Detect which cell encompasses the target text, then output its [x, y] center coordinate. 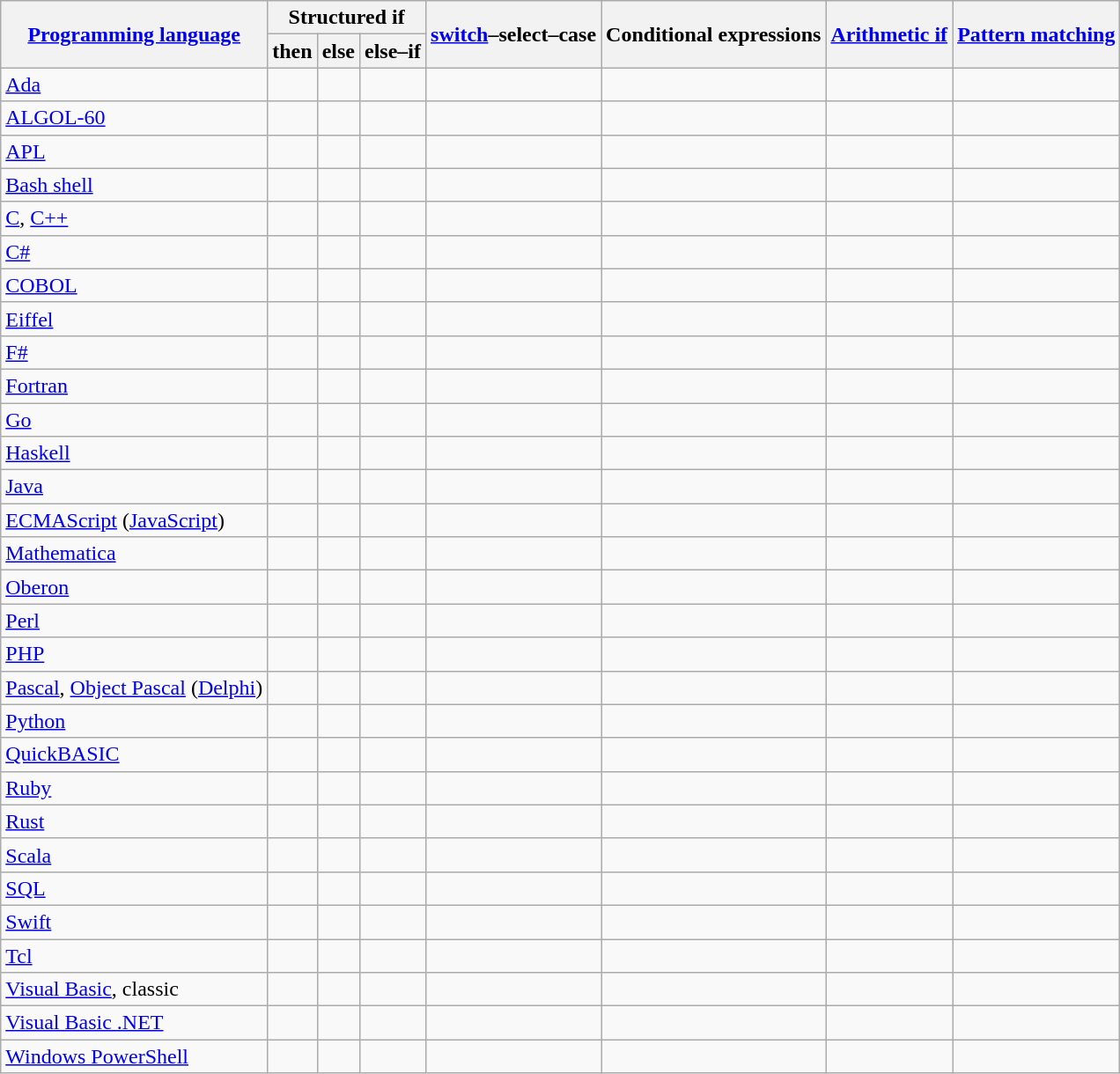
PHP [134, 654]
Conditional expressions [713, 34]
switch–select–case [514, 34]
Java [134, 487]
Bash shell [134, 185]
Go [134, 420]
Rust [134, 821]
Fortran [134, 386]
Oberon [134, 587]
Ruby [134, 788]
F# [134, 352]
Scala [134, 855]
Visual Basic .NET [134, 1023]
ECMAScript (JavaScript) [134, 520]
Ada [134, 85]
ALGOL-60 [134, 118]
Python [134, 721]
APL [134, 151]
Haskell [134, 453]
else [338, 51]
Swift [134, 922]
COBOL [134, 285]
else–if [393, 51]
Eiffel [134, 319]
C, C++ [134, 218]
Windows PowerShell [134, 1056]
then [292, 51]
Tcl [134, 955]
SQL [134, 888]
Structured if [347, 18]
Arithmetic if [889, 34]
Mathematica [134, 554]
QuickBASIC [134, 754]
Perl [134, 621]
Programming language [134, 34]
Pascal, Object Pascal (Delphi) [134, 688]
C# [134, 252]
Visual Basic, classic [134, 989]
Pattern matching [1036, 34]
